Identify which cell holds the provided text, then report its [X, Y] central coordinate. 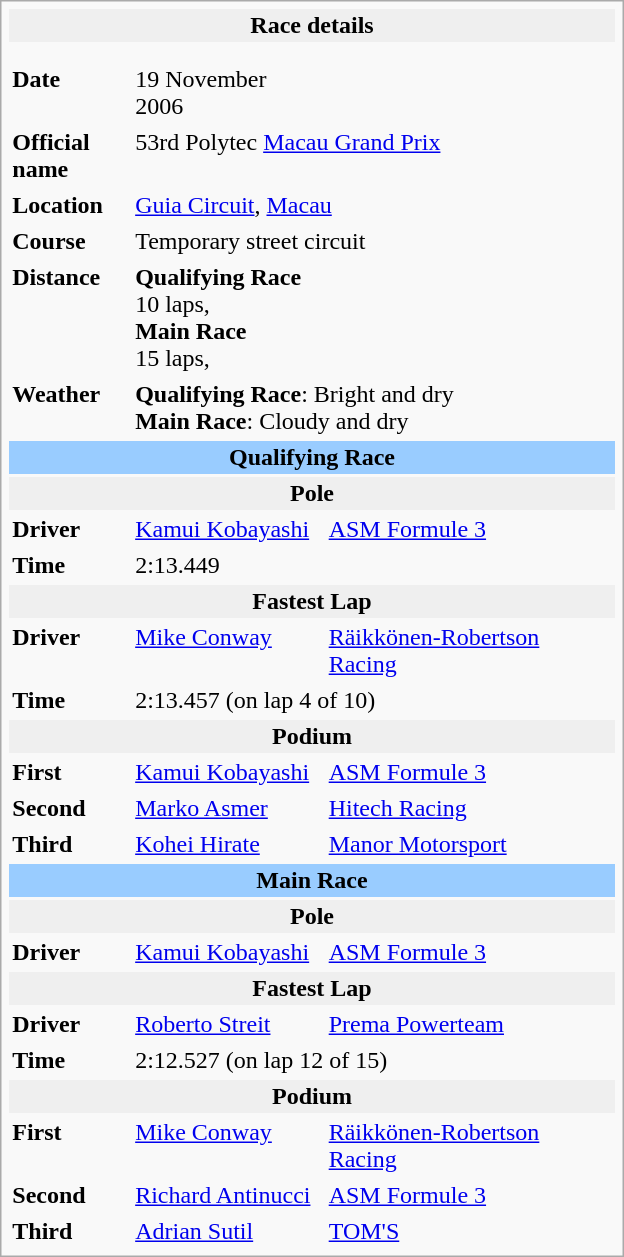
Kohei Hirate [228, 844]
Qualifying Race [312, 458]
53rd Polytec Macau Grand Prix [374, 156]
2:13.449 [374, 566]
19 November 2006 [228, 93]
Distance [69, 318]
Temporary street circuit [374, 242]
2:13.457 (on lap 4 of 10) [374, 700]
2:12.527 (on lap 12 of 15) [374, 1060]
Qualifying Race10 laps, Main Race15 laps, [374, 318]
Manor Motorsport [470, 844]
Race details [312, 26]
Guia Circuit, Macau [374, 206]
Qualifying Race: Bright and dryMain Race: Cloudy and dry [374, 408]
Roberto Streit [228, 1024]
Marko Asmer [228, 808]
Hitech Racing [470, 808]
Prema Powerteam [470, 1024]
Official name [69, 156]
Main Race [312, 880]
Richard Antinucci [228, 1196]
Weather [69, 408]
Date [69, 93]
Course [69, 242]
Location [69, 206]
Adrian Sutil [228, 1232]
TOM'S [470, 1232]
